Locate the cell with the specified text and output its (X, Y) center coordinate. 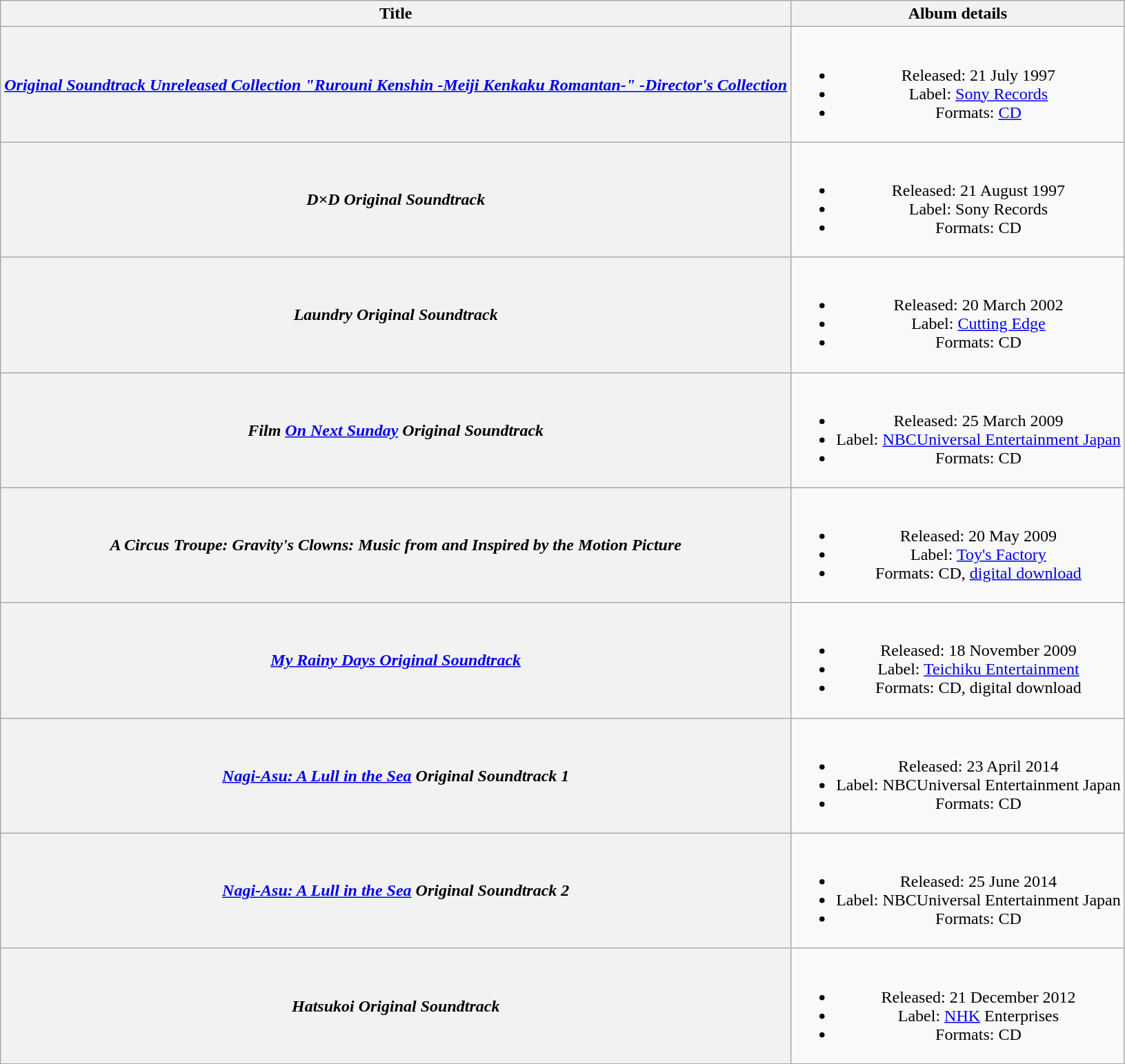
Laundry Original Soundtrack (396, 314)
My Rainy Days Original Soundtrack (396, 661)
Released: 25 June 2014Label: NBCUniversal Entertainment JapanFormats: CD (958, 891)
Released: 21 December 2012Label: NHK EnterprisesFormats: CD (958, 1005)
Title (396, 14)
Nagi-Asu: A Lull in the Sea Original Soundtrack 2 (396, 891)
A Circus Troupe: Gravity's Clowns: Music from and Inspired by the Motion Picture (396, 545)
Released: 23 April 2014Label: NBCUniversal Entertainment JapanFormats: CD (958, 775)
Released: 21 July 1997Label: Sony RecordsFormats: CD (958, 84)
Hatsukoi Original Soundtrack (396, 1005)
Album details (958, 14)
Nagi-Asu: A Lull in the Sea Original Soundtrack 1 (396, 775)
Released: 25 March 2009Label: NBCUniversal Entertainment JapanFormats: CD (958, 430)
Released: 20 May 2009Label: Toy's FactoryFormats: CD, digital download (958, 545)
Released: 18 November 2009Label: Teichiku EntertainmentFormats: CD, digital download (958, 661)
Film On Next Sunday Original Soundtrack (396, 430)
Original Soundtrack Unreleased Collection "Rurouni Kenshin -Meiji Kenkaku Romantan-" -Director's Collection (396, 84)
Released: 21 August 1997Label: Sony RecordsFormats: CD (958, 200)
D×D Original Soundtrack (396, 200)
Released: 20 March 2002Label: Cutting EdgeFormats: CD (958, 314)
